Scan for the cell matching the given text and deliver its (x, y) coordinate at center. 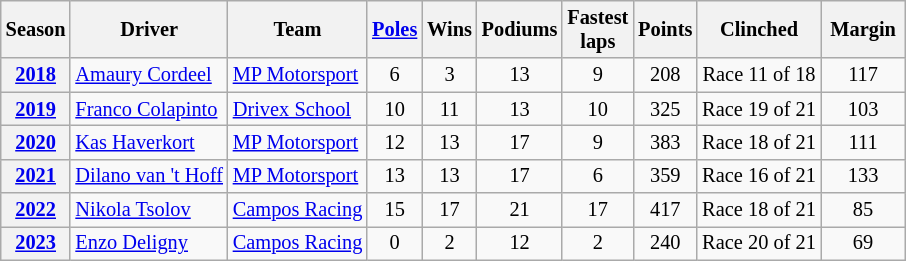
0 (394, 243)
11 (450, 109)
383 (665, 142)
Franco Colapinto (148, 109)
359 (665, 176)
2020 (36, 142)
Race 20 of 21 (758, 243)
69 (864, 243)
2018 (36, 75)
21 (520, 210)
Margin (864, 29)
111 (864, 142)
325 (665, 109)
Race 19 of 21 (758, 109)
Fastest laps (598, 29)
Wins (450, 29)
Amaury Cordeel (148, 75)
Nikola Tsolov (148, 210)
Enzo Deligny (148, 243)
Team (298, 29)
Clinched (758, 29)
117 (864, 75)
Points (665, 29)
85 (864, 210)
Poles (394, 29)
Season (36, 29)
Race 11 of 18 (758, 75)
2023 (36, 243)
Dilano van 't Hoff (148, 176)
2022 (36, 210)
208 (665, 75)
240 (665, 243)
2021 (36, 176)
Kas Haverkort (148, 142)
15 (394, 210)
Driver (148, 29)
Race 16 of 21 (758, 176)
2019 (36, 109)
417 (665, 210)
Drivex School (298, 109)
3 (450, 75)
103 (864, 109)
Podiums (520, 29)
133 (864, 176)
